Search for the cell housing the specified text and yield its [x, y] center coordinate. 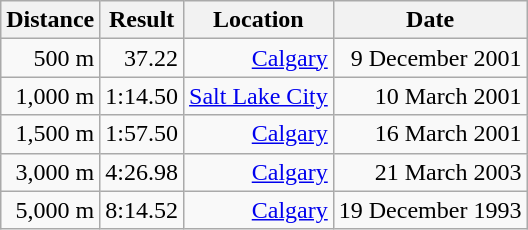
8:14.52 [142, 210]
10 March 2001 [430, 96]
19 December 1993 [430, 210]
1,500 m [50, 134]
37.22 [142, 58]
4:26.98 [142, 172]
Location [259, 20]
21 March 2003 [430, 172]
3,000 m [50, 172]
1:14.50 [142, 96]
Date [430, 20]
1,000 m [50, 96]
Result [142, 20]
5,000 m [50, 210]
16 March 2001 [430, 134]
9 December 2001 [430, 58]
Distance [50, 20]
500 m [50, 58]
Salt Lake City [259, 96]
1:57.50 [142, 134]
